Pinpoint the cell where the given text exists, returning its (x, y) midpoint coordinate. 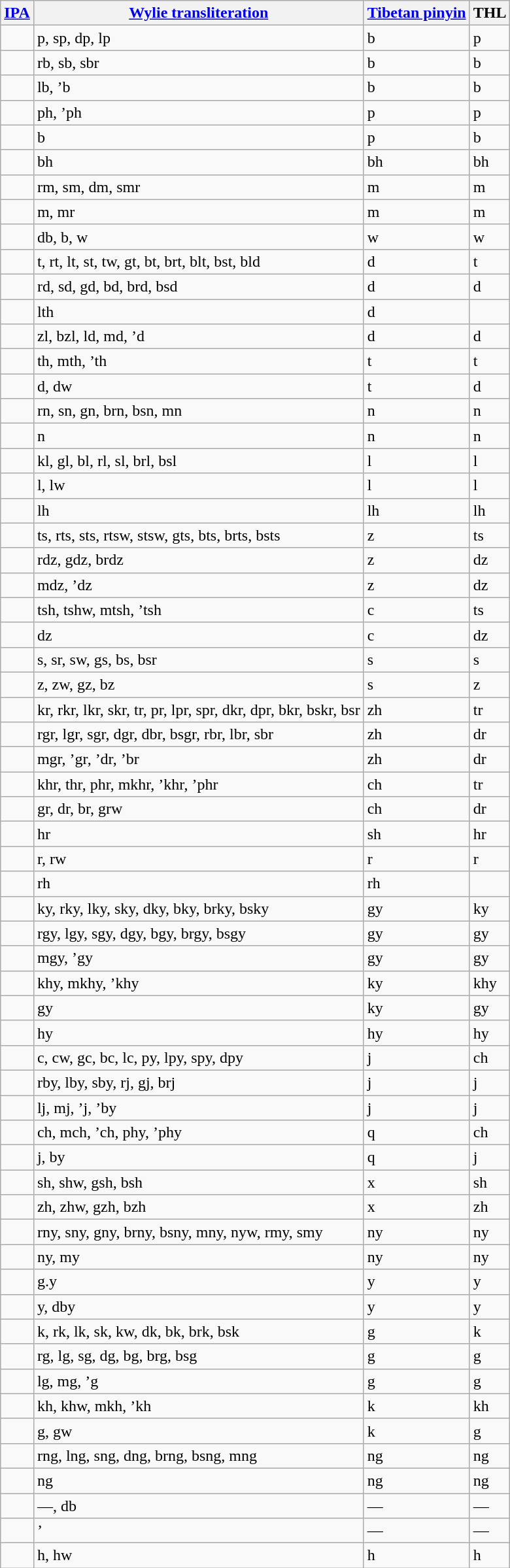
g.y (199, 1282)
rgy, lgy, sgy, dgy, bgy, brgy, bsgy (199, 933)
Wylie transliteration (199, 13)
rdz, gdz, brdz (199, 560)
r, rw (199, 859)
rd, sd, gd, bd, brd, bsd (199, 286)
rng, lng, sng, dng, brng, bsng, mng (199, 1456)
rny, sny, gny, brny, bsny, mny, nyw, rmy, smy (199, 1232)
l, lw (199, 486)
’ (199, 1531)
p, sp, dp, lp (199, 38)
lj, mj, ’j, ’by (199, 1108)
rgr, lgr, sgr, dgr, dbr, bsgr, rbr, lbr, sbr (199, 735)
kh, khw, mkh, ’kh (199, 1406)
ts, rts, sts, rtsw, stsw, gts, bts, brts, bsts (199, 535)
rm, sm, dm, smr (199, 187)
rby, lby, sby, rj, gj, brj (199, 1082)
IPA (17, 13)
k, rk, lk, sk, kw, dk, bk, brk, bsk (199, 1331)
ky, rky, lky, sky, dky, bky, brky, bsky (199, 909)
rn, sn, gn, brn, bsn, mn (199, 411)
Tibetan pinyin (416, 13)
s, sr, sw, gs, bs, bsr (199, 659)
zh, zhw, gzh, bzh (199, 1207)
kr, rkr, lkr, skr, tr, pr, lpr, spr, dkr, dpr, bkr, bskr, bsr (199, 709)
sh, shw, gsh, bsh (199, 1182)
zl, bzl, ld, md, ’d (199, 337)
t, rt, lt, st, tw, gt, bt, brt, blt, bst, bld (199, 261)
rb, sb, sbr (199, 63)
kl, gl, bl, rl, sl, brl, bsl (199, 461)
m, mr (199, 212)
ch, mch, ’ch, phy, ’phy (199, 1133)
c, cw, gc, bc, lc, py, lpy, spy, dpy (199, 1058)
j, by (199, 1158)
khr, thr, phr, mkhr, ’khr, ’phr (199, 784)
mdz, ’dz (199, 585)
rg, lg, sg, dg, bg, brg, bsg (199, 1356)
—, db (199, 1505)
y, dby (199, 1307)
db, b, w (199, 237)
lg, mg, ’g (199, 1381)
khy, mkhy, ’khy (199, 983)
g, gw (199, 1431)
kh (490, 1406)
mgy, ’gy (199, 958)
z, zw, gz, bz (199, 684)
mgr, ’gr, ’dr, ’br (199, 759)
THL (490, 13)
tsh, tshw, mtsh, ’tsh (199, 610)
d, dw (199, 386)
gr, dr, br, grw (199, 809)
ph, ’ph (199, 112)
h, hw (199, 1556)
ny, my (199, 1257)
khy (490, 983)
lb, ’b (199, 88)
lth (199, 312)
th, mth, ’th (199, 361)
